Pinpoint the cell where the given text exists, returning its [x, y] midpoint coordinate. 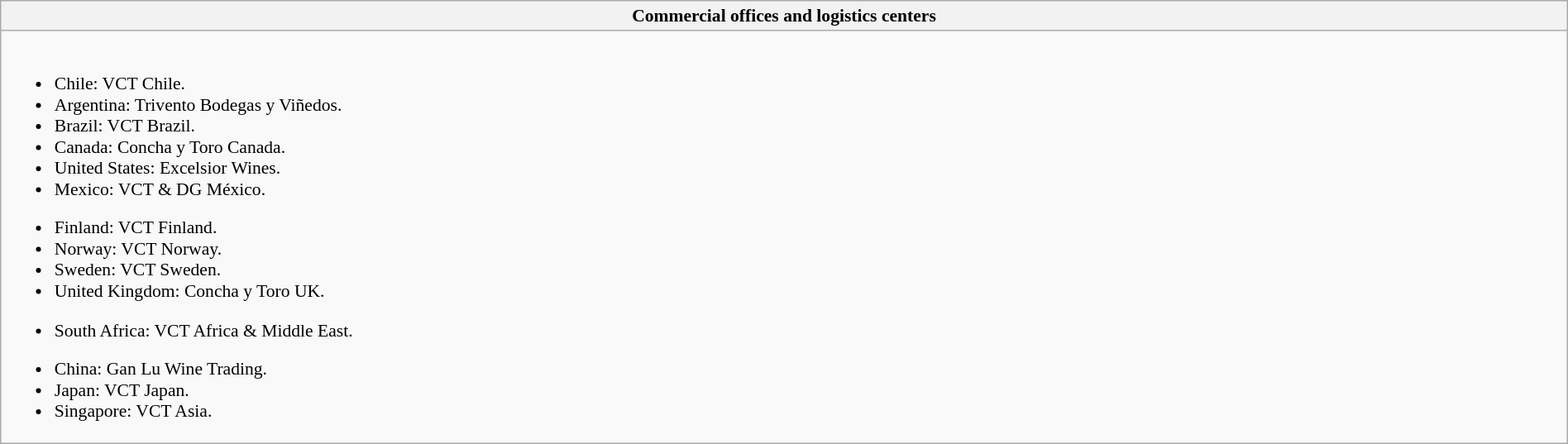
Commercial offices and logistics centers [784, 16]
